Output the (x, y) coordinate of the center of the cell containing the given text.  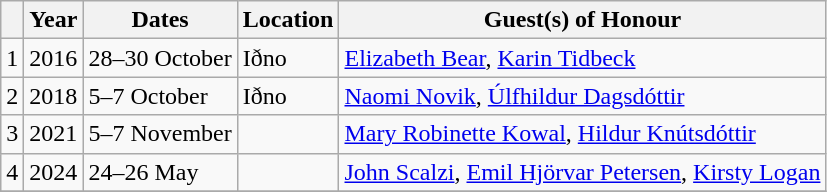
Elizabeth Bear, Karin Tidbeck (582, 58)
Mary Robinette Kowal, Hildur Knútsdóttir (582, 134)
24–26 May (160, 172)
Year (54, 20)
Location (288, 20)
2016 (54, 58)
5–7 October (160, 96)
Guest(s) of Honour (582, 20)
2024 (54, 172)
2021 (54, 134)
1 (12, 58)
3 (12, 134)
4 (12, 172)
2 (12, 96)
John Scalzi, Emil Hjörvar Petersen, Kirsty Logan (582, 172)
Naomi Novik, Úlfhildur Dagsdóttir (582, 96)
5–7 November (160, 134)
2018 (54, 96)
Dates (160, 20)
28–30 October (160, 58)
